Output the (X, Y) coordinate of the center of the cell containing the given text.  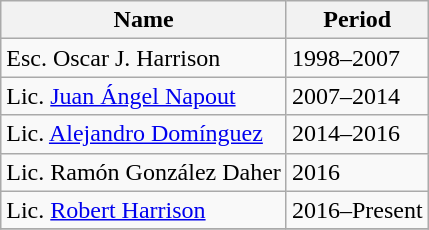
Lic. Robert Harrison (144, 210)
2014–2016 (357, 134)
Lic. Juan Ángel Napout (144, 96)
Period (357, 20)
2007–2014 (357, 96)
Lic. Alejandro Domínguez (144, 134)
Name (144, 20)
Esc. Oscar J. Harrison (144, 58)
2016–Present (357, 210)
1998–2007 (357, 58)
Lic. Ramón González Daher (144, 172)
2016 (357, 172)
